Pinpoint the cell where the given text exists, returning its (X, Y) midpoint coordinate. 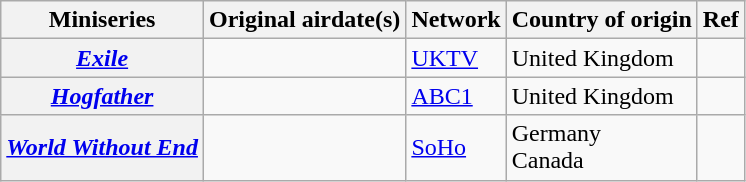
UKTV (456, 58)
Exile (102, 58)
World Without End (102, 148)
Ref (720, 20)
Country of origin (602, 20)
Original airdate(s) (304, 20)
GermanyCanada (602, 148)
ABC1 (456, 96)
SoHo (456, 148)
Miniseries (102, 20)
Hogfather (102, 96)
Network (456, 20)
